Extract the (x, y) coordinate from the center of the cell holding the provided text.  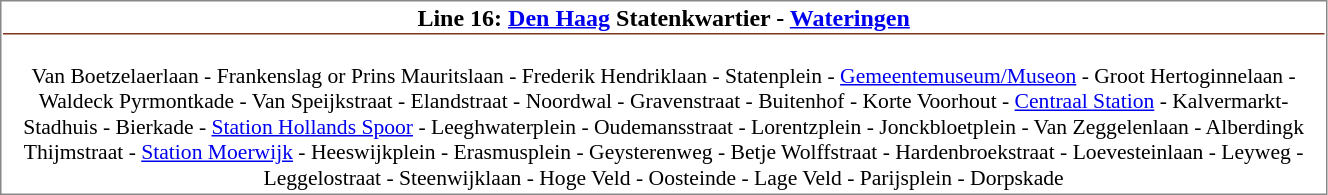
Line 16: Den Haag Statenkwartier - Wateringen (664, 19)
